Output the [x, y] coordinate of the center of the cell containing the given text.  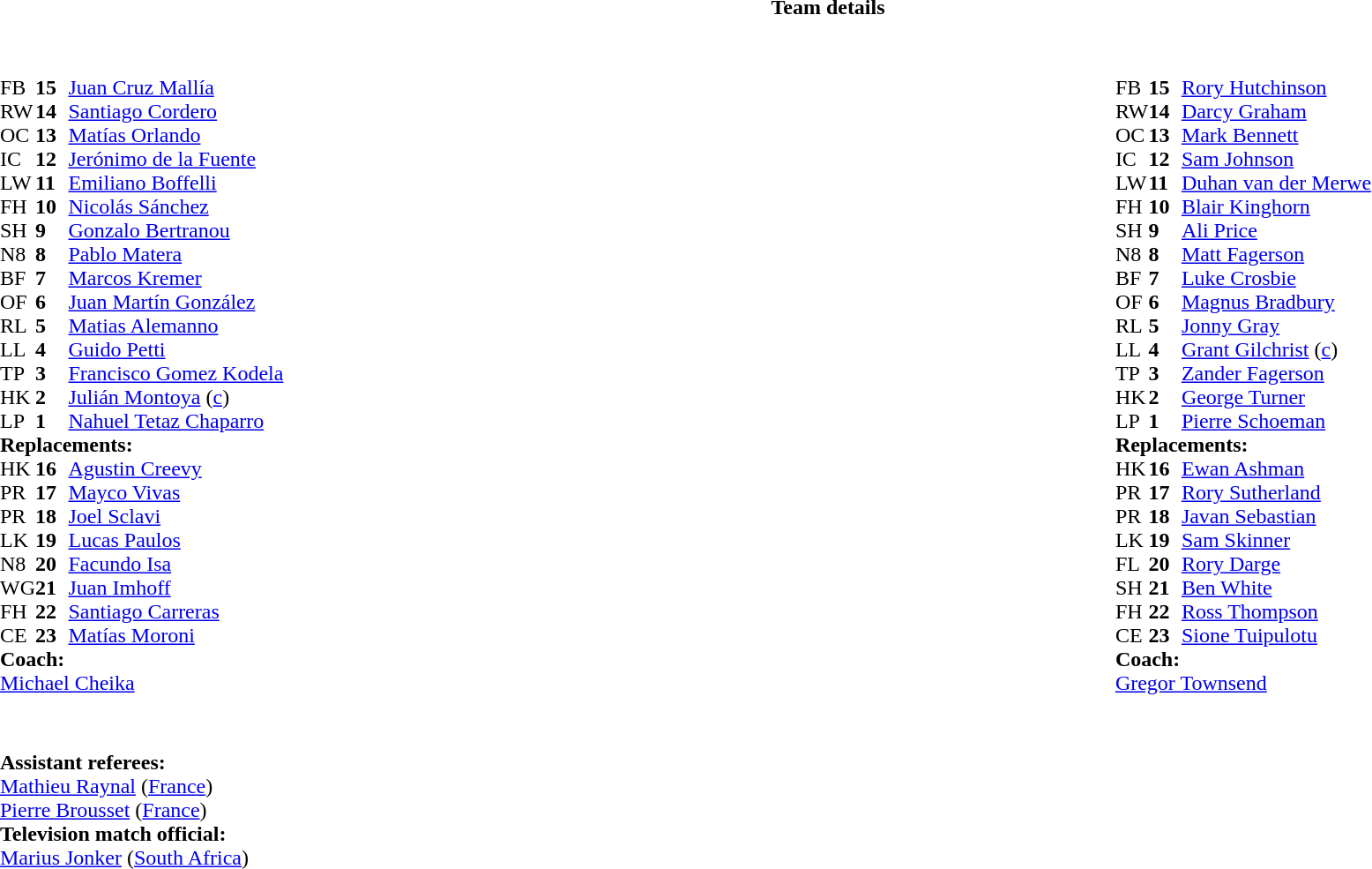
Marcos Kremer [175, 279]
George Turner [1277, 397]
Francisco Gomez Kodela [175, 374]
Sam Skinner [1277, 540]
Blair Kinghorn [1277, 206]
Nahuel Tetaz Chaparro [175, 422]
Darcy Graham [1277, 111]
Ali Price [1277, 231]
Jonny Gray [1277, 326]
Michael Cheika [141, 683]
Sione Tuipulotu [1277, 635]
Matías Moroni [175, 635]
Emiliano Boffelli [175, 184]
FL [1132, 565]
Ross Thompson [1277, 612]
Matías Orlando [175, 136]
Santiago Cordero [175, 111]
Duhan van der Merwe [1277, 184]
Joel Sclavi [175, 517]
Rory Hutchinson [1277, 88]
Zander Fagerson [1277, 374]
Lucas Paulos [175, 540]
Jerónimo de la Fuente [175, 159]
Rory Darge [1277, 565]
Javan Sebastian [1277, 517]
Matt Fagerson [1277, 254]
Santiago Carreras [175, 612]
Gregor Townsend [1243, 683]
Julián Montoya (c) [175, 397]
Magnus Bradbury [1277, 302]
Luke Crosbie [1277, 279]
Mayco Vivas [175, 492]
Ben White [1277, 588]
Juan Imhoff [175, 588]
Mark Bennett [1277, 136]
Matias Alemanno [175, 326]
WG [18, 588]
Rory Sutherland [1277, 492]
Juan Martín González [175, 302]
Facundo Isa [175, 565]
Gonzalo Bertranou [175, 231]
Pablo Matera [175, 254]
Ewan Ashman [1277, 469]
Nicolás Sánchez [175, 206]
Juan Cruz Mallía [175, 88]
Grant Gilchrist (c) [1277, 349]
Pierre Schoeman [1277, 422]
Agustin Creevy [175, 469]
Guido Petti [175, 349]
Sam Johnson [1277, 159]
